Extract the [x, y] coordinate from the center of the cell holding the provided text.  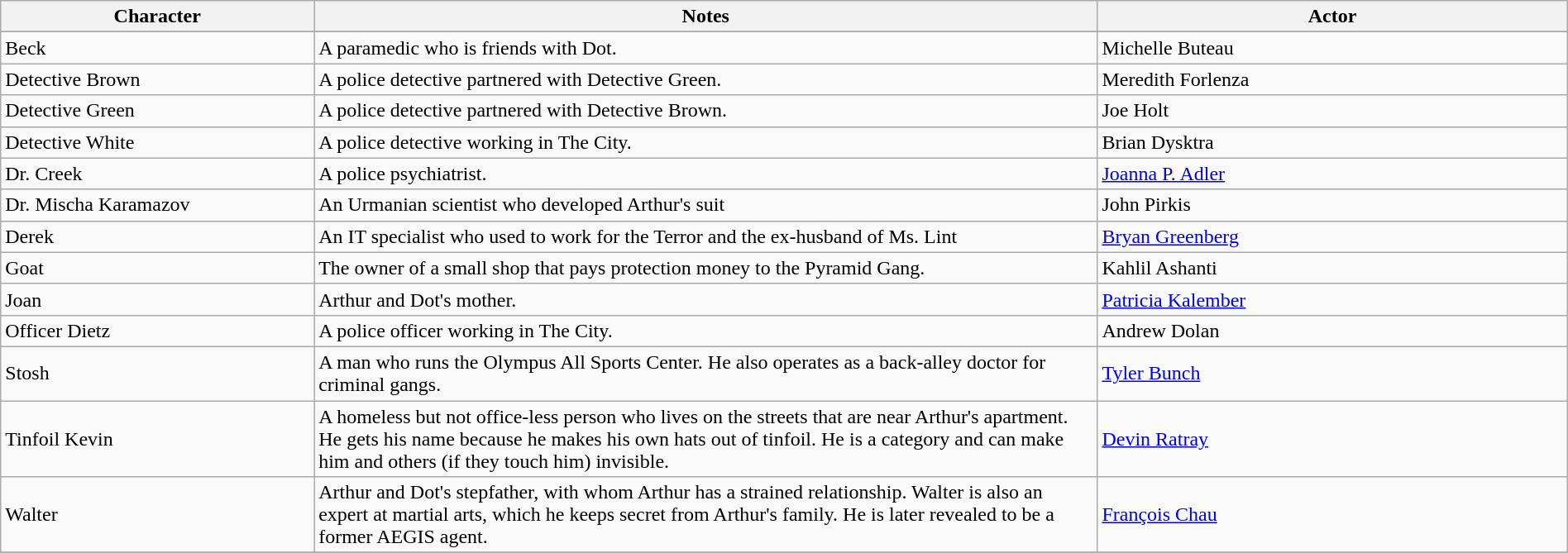
A police psychiatrist. [706, 174]
A paramedic who is friends with Dot. [706, 48]
The owner of a small shop that pays protection money to the Pyramid Gang. [706, 268]
A police detective working in The City. [706, 142]
Dr. Mischa Karamazov [157, 205]
An Urmanian scientist who developed Arthur's suit [706, 205]
Joan [157, 299]
Walter [157, 515]
A man who runs the Olympus All Sports Center. He also operates as a back-alley doctor for criminal gangs. [706, 374]
Notes [706, 17]
Detective Brown [157, 79]
François Chau [1332, 515]
Dr. Creek [157, 174]
Tinfoil Kevin [157, 438]
Michelle Buteau [1332, 48]
Beck [157, 48]
Joanna P. Adler [1332, 174]
Detective White [157, 142]
Derek [157, 236]
Andrew Dolan [1332, 331]
Bryan Greenberg [1332, 236]
Patricia Kalember [1332, 299]
Kahlil Ashanti [1332, 268]
A police detective partnered with Detective Green. [706, 79]
A police officer working in The City. [706, 331]
Actor [1332, 17]
Arthur and Dot's mother. [706, 299]
Officer Dietz [157, 331]
Meredith Forlenza [1332, 79]
Brian Dysktra [1332, 142]
Detective Green [157, 111]
A police detective partnered with Detective Brown. [706, 111]
Goat [157, 268]
Stosh [157, 374]
An IT specialist who used to work for the Terror and the ex-husband of Ms. Lint [706, 236]
Character [157, 17]
John Pirkis [1332, 205]
Joe Holt [1332, 111]
Devin Ratray [1332, 438]
Tyler Bunch [1332, 374]
